Provide the [X, Y] coordinate of the cell's center where the given text is located.  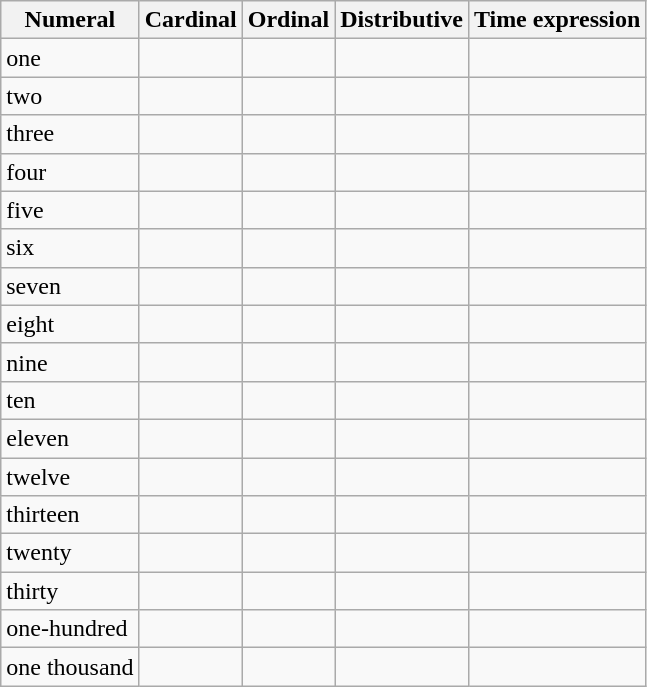
eight [70, 324]
Numeral [70, 20]
six [70, 248]
one thousand [70, 667]
one [70, 58]
five [70, 210]
thirteen [70, 515]
ten [70, 400]
eleven [70, 438]
four [70, 172]
twenty [70, 553]
one-hundred [70, 629]
two [70, 96]
seven [70, 286]
twelve [70, 477]
nine [70, 362]
Time expression [557, 20]
three [70, 134]
thirty [70, 591]
Cardinal [190, 20]
Ordinal [288, 20]
Distributive [402, 20]
